Detect which cell encompasses the target text, then output its [x, y] center coordinate. 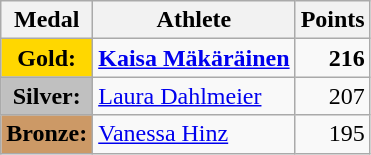
Vanessa Hinz [194, 134]
Points [332, 20]
Laura Dahlmeier [194, 96]
Gold: [47, 58]
Medal [47, 20]
Athlete [194, 20]
207 [332, 96]
Kaisa Mäkäräinen [194, 58]
195 [332, 134]
Silver: [47, 96]
216 [332, 58]
Bronze: [47, 134]
